Find where the given text appears and provide that cell's center as (x, y) coordinate. 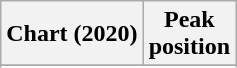
Chart (2020) (72, 34)
Peak position (189, 34)
